Pinpoint the cell where the given text exists, returning its (X, Y) midpoint coordinate. 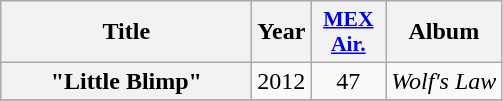
Wolf's Law (444, 81)
Title (126, 32)
Year (282, 32)
47 (348, 81)
Album (444, 32)
"Little Blimp" (126, 81)
2012 (282, 81)
MEXAir. (348, 32)
